Detect which cell encompasses the target text, then output its [X, Y] center coordinate. 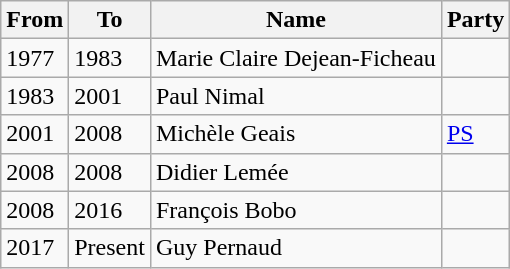
PS [475, 134]
2016 [110, 210]
Michèle Geais [296, 134]
2017 [35, 248]
Present [110, 248]
To [110, 20]
From [35, 20]
Didier Lemée [296, 172]
Name [296, 20]
François Bobo [296, 210]
Paul Nimal [296, 96]
Party [475, 20]
Marie Claire Dejean-Ficheau [296, 58]
1977 [35, 58]
Guy Pernaud [296, 248]
